Locate the cell with the specified text and output its (X, Y) center coordinate. 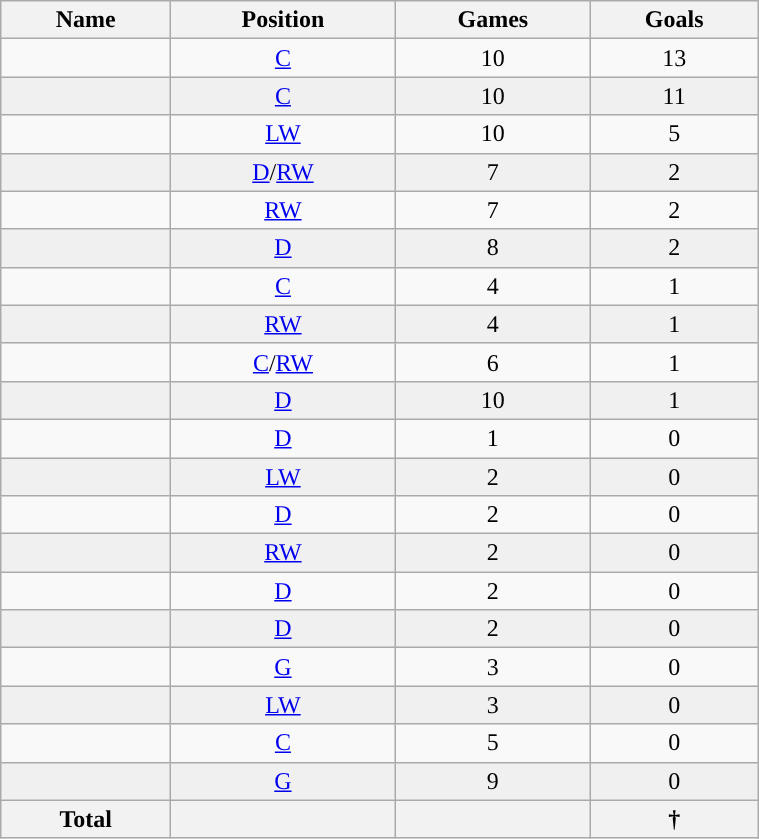
C/RW (283, 362)
Goals (674, 20)
6 (493, 362)
D/RW (283, 172)
8 (493, 248)
Total (86, 819)
9 (493, 781)
Games (493, 20)
13 (674, 58)
11 (674, 96)
Position (283, 20)
Name (86, 20)
† (674, 819)
